Capture the cell that displays the provided text and extract its (x, y) central coordinate. 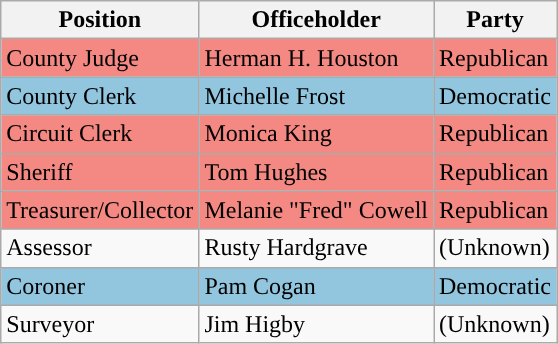
Sheriff (100, 172)
Rusty Hardgrave (316, 248)
Officeholder (316, 20)
County Judge (100, 58)
Coroner (100, 286)
Monica King (316, 134)
Herman H. Houston (316, 58)
Michelle Frost (316, 96)
Circuit Clerk (100, 134)
Treasurer/Collector (100, 210)
Assessor (100, 248)
County Clerk (100, 96)
Melanie "Fred" Cowell (316, 210)
Pam Cogan (316, 286)
Party (496, 20)
Jim Higby (316, 324)
Surveyor (100, 324)
Position (100, 20)
Tom Hughes (316, 172)
